Search for the cell housing the specified text and yield its (x, y) center coordinate. 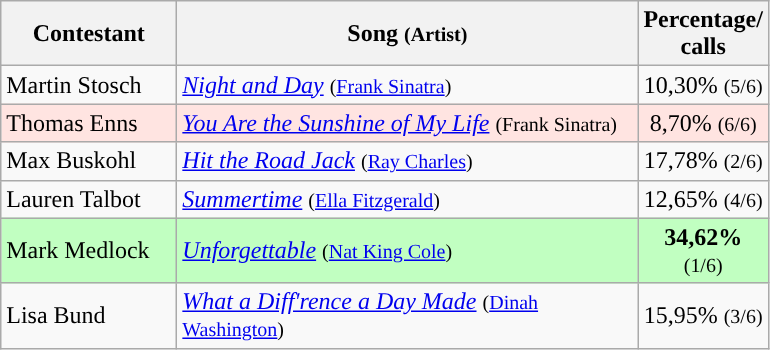
Percentage/calls (704, 34)
Contestant (89, 34)
Night and Day (Frank Sinatra) (408, 85)
17,78% (2/6) (704, 161)
You Are the Sunshine of My Life (Frank Sinatra) (408, 123)
12,65% (4/6) (704, 199)
Summertime (Ella Fitzgerald) (408, 199)
Lauren Talbot (89, 199)
Mark Medlock (89, 250)
34,62% (1/6) (704, 250)
Max Buskohl (89, 161)
Unforgettable (Nat King Cole) (408, 250)
Thomas Enns (89, 123)
Song (Artist) (408, 34)
Hit the Road Jack (Ray Charles) (408, 161)
8,70% (6/6) (704, 123)
15,95% (3/6) (704, 316)
10,30% (5/6) (704, 85)
Martin Stosch (89, 85)
Lisa Bund (89, 316)
What a Diff'rence a Day Made (Dinah Washington) (408, 316)
